Find where the given text appears and provide that cell's center as [x, y] coordinate. 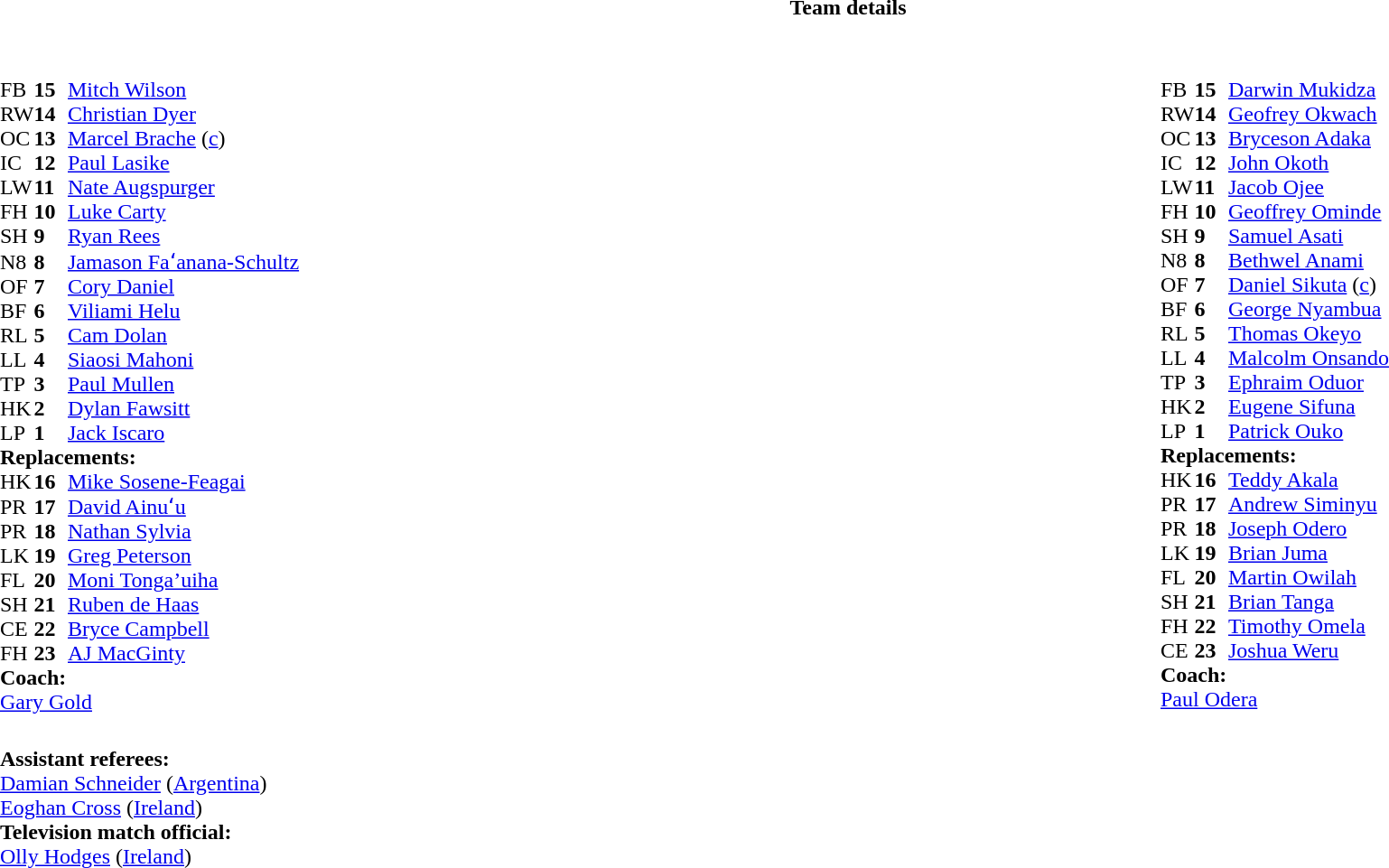
Paul Lasike [183, 163]
Darwin Mukidza [1309, 90]
Nate Augspurger [183, 188]
Nathan Sylvia [183, 531]
AJ MacGinty [183, 654]
Jack Iscaro [183, 434]
Bryce Campbell [183, 629]
Paul Odera [1275, 699]
David Ainuʻu [183, 506]
Marcel Brache (c) [183, 139]
Joshua Weru [1309, 650]
Luke Carty [183, 211]
Greg Peterson [183, 556]
Martin Owilah [1309, 578]
Dylan Fawsitt [183, 408]
Joseph Odero [1309, 529]
George Nyambua [1309, 309]
Viliami Helu [183, 311]
Malcolm Onsando [1309, 358]
Paul Mullen [183, 385]
Samuel Asati [1309, 237]
Jamason Faʻanana-Schultz [183, 261]
Teddy Akala [1309, 481]
John Okoth [1309, 163]
Andrew Siminyu [1309, 504]
Geoffrey Ominde [1309, 211]
Christian Dyer [183, 114]
Brian Tanga [1309, 602]
Moni Tonga’uiha [183, 580]
Bryceson Adaka [1309, 139]
Gary Gold [150, 703]
Brian Juma [1309, 553]
Mitch Wilson [183, 90]
Ephraim Oduor [1309, 383]
Patrick Ouko [1309, 432]
Geofrey Okwach [1309, 114]
Eugene Sifuna [1309, 406]
Jacob Ojee [1309, 188]
Siaosi Mahoni [183, 359]
Bethwel Anami [1309, 260]
Cory Daniel [183, 287]
Timothy Omela [1309, 627]
Mike Sosene-Feagai [183, 482]
Cam Dolan [183, 336]
Thomas Okeyo [1309, 334]
Ryan Rees [183, 237]
Daniel Sikuta (c) [1309, 285]
Ruben de Haas [183, 605]
